Search for the cell housing the specified text and yield its [x, y] center coordinate. 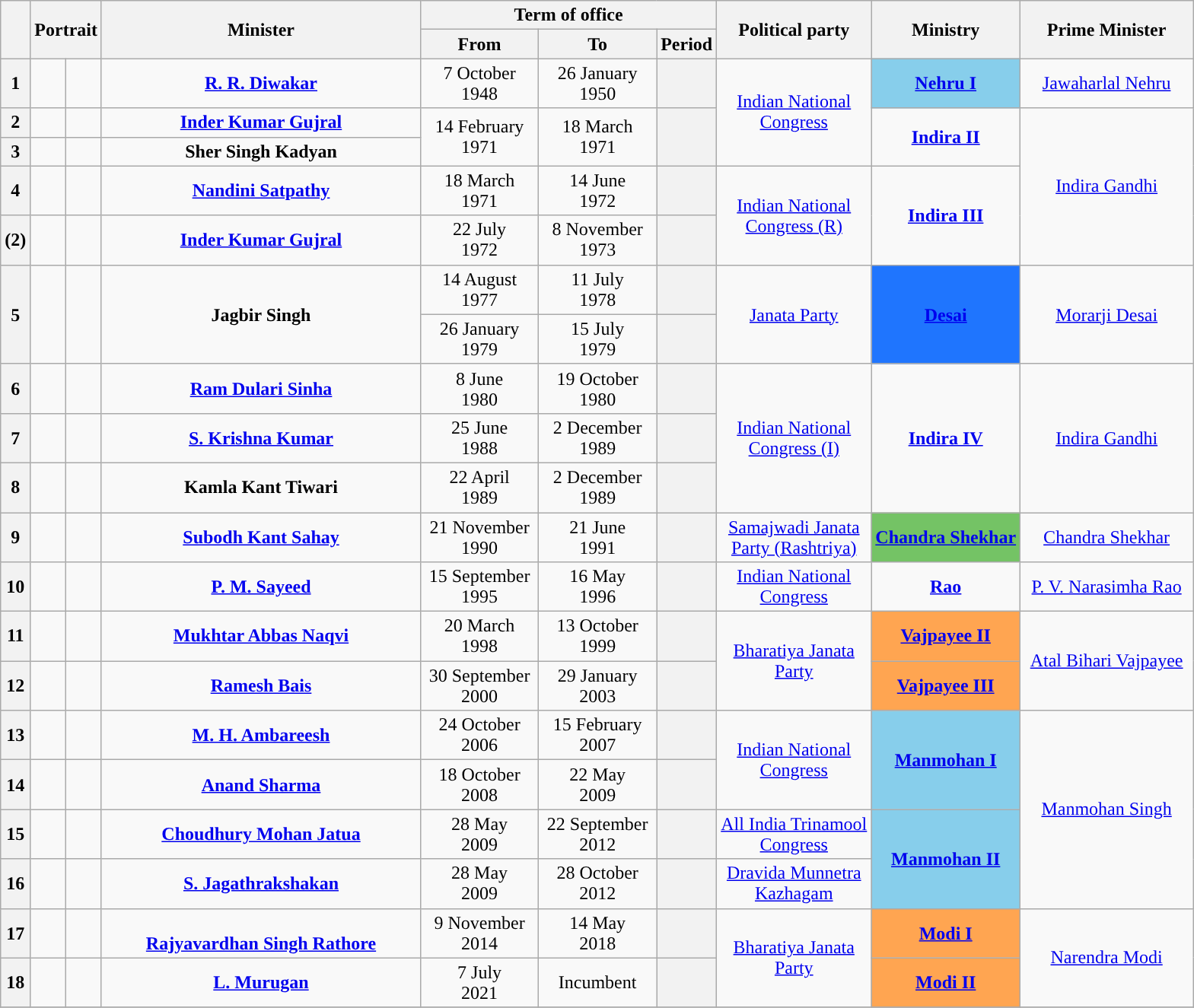
26 January1979 [479, 339]
29 January2003 [598, 686]
21 November1990 [479, 537]
Rao [946, 587]
6 [15, 388]
22 July1972 [479, 240]
26 January1950 [598, 84]
14 June1972 [598, 190]
Desai [946, 314]
Sher Singh Kadyan [260, 151]
7 July2021 [479, 983]
14 May2018 [598, 933]
Samajwadi Janata Party (Rashtriya) [794, 537]
Minister [260, 30]
8 [15, 487]
21 June1991 [598, 537]
Indian National Congress (I) [794, 438]
22 May2009 [598, 785]
Modi I [946, 933]
20 March1998 [479, 636]
Choudhury Mohan Jatua [260, 834]
Janata Party [794, 314]
From [479, 44]
30 September2000 [479, 686]
22 April1989 [479, 487]
14 February1971 [479, 137]
15 September1995 [479, 587]
Narendra Modi [1106, 958]
8 November1973 [598, 240]
All India Trinamool Congress [794, 834]
Ramesh Bais [260, 686]
Manmohan I [946, 760]
Morarji Desai [1106, 314]
Political party [794, 30]
1 [15, 84]
Ram Dulari Sinha [260, 388]
12 [15, 686]
10 [15, 587]
Atal Bihari Vajpayee [1106, 661]
Subodh Kant Sahay [260, 537]
9 November2014 [479, 933]
Jagbir Singh [260, 314]
Nehru I [946, 84]
R. R. Diwakar [260, 84]
28 October2012 [598, 884]
Rajyavardhan Singh Rathore [260, 933]
15 July1979 [598, 339]
4 [15, 190]
Indira IV [946, 438]
Jawaharlal Nehru [1106, 84]
15 [15, 834]
19 October1980 [598, 388]
16 May1996 [598, 587]
16 [15, 884]
P. M. Sayeed [260, 587]
Dravida Munnetra Kazhagam [794, 884]
11 [15, 636]
24 October2006 [479, 735]
14 August1977 [479, 289]
M. H. Ambareesh [260, 735]
(2) [15, 240]
L. Murugan [260, 983]
22 September2012 [598, 834]
3 [15, 151]
25 June1988 [479, 438]
Vajpayee II [946, 636]
13 [15, 735]
Modi II [946, 983]
7 [15, 438]
18 [15, 983]
Vajpayee III [946, 686]
11 July1978 [598, 289]
13 October1999 [598, 636]
Term of office [569, 15]
S. Krishna Kumar [260, 438]
Nandini Satpathy [260, 190]
Manmohan Singh [1106, 809]
8 June1980 [479, 388]
17 [15, 933]
S. Jagathrakshakan [260, 884]
2 [15, 122]
14 [15, 785]
5 [15, 314]
Indian National Congress (R) [794, 215]
Anand Sharma [260, 785]
Indira III [946, 215]
P. V. Narasimha Rao [1106, 587]
Portrait [66, 30]
Indira II [946, 137]
Period [686, 44]
Mukhtar Abbas Naqvi [260, 636]
15 February2007 [598, 735]
Manmohan II [946, 859]
Ministry [946, 30]
18 October2008 [479, 785]
7 October1948 [479, 84]
Prime Minister [1106, 30]
Kamla Kant Tiwari [260, 487]
To [598, 44]
9 [15, 537]
Incumbent [598, 983]
